Output the [x, y] coordinate of the center of the cell containing the given text.  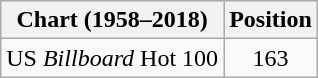
Chart (1958–2018) [112, 20]
US Billboard Hot 100 [112, 58]
Position [271, 20]
163 [271, 58]
